Output the (X, Y) coordinate of the center of the cell containing the given text.  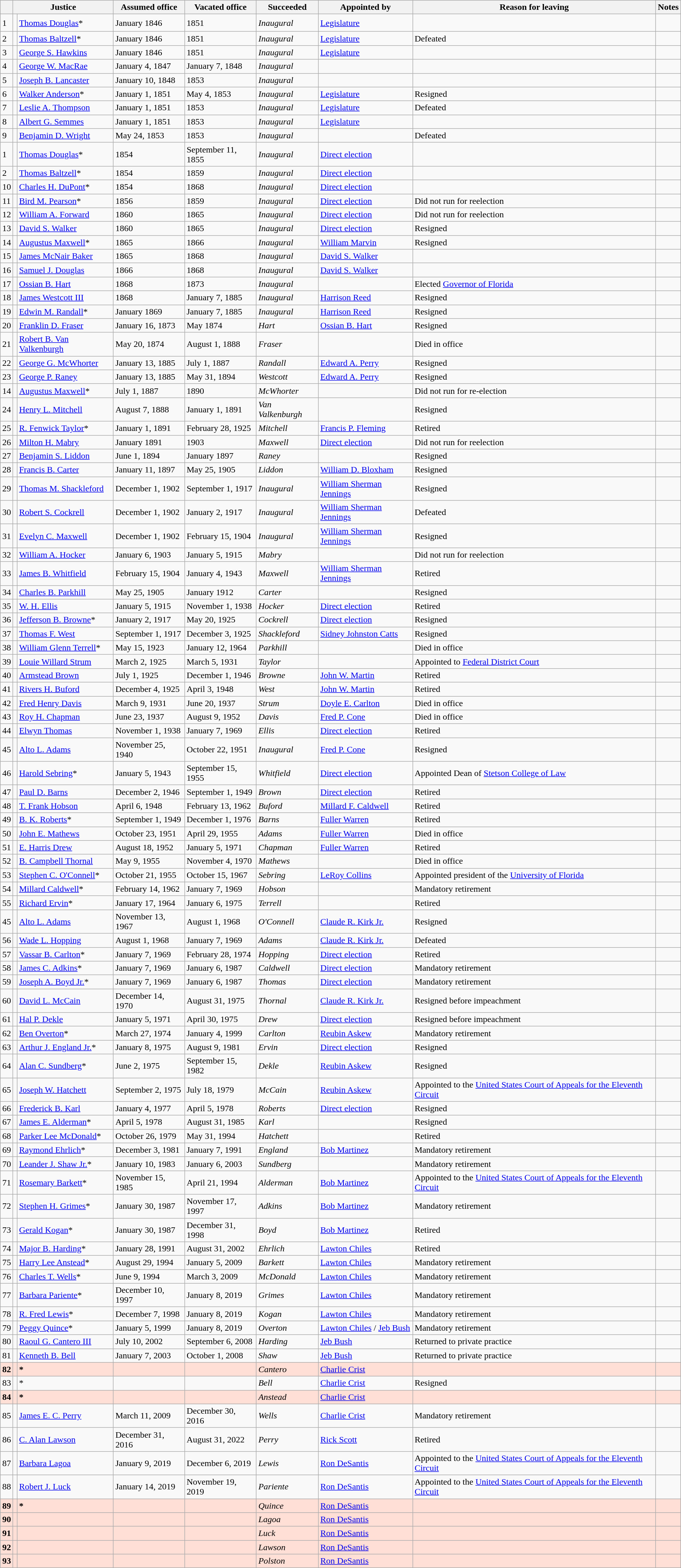
1873 (220, 284)
June 2, 1975 (149, 1066)
Harry Lee Anstead* (65, 1263)
James Westcott III (65, 298)
Robert S. Cockrell (65, 512)
August 1, 1888 (220, 344)
Barbara Lagoa (65, 1463)
March 3, 2009 (220, 1276)
December 4, 1925 (149, 689)
34 (7, 592)
Robert J. Luck (65, 1486)
Raymond Ehrlich* (65, 1150)
91 (7, 1533)
Joseph W. Hatchett (65, 1090)
68 (7, 1136)
Carter (287, 592)
May 24, 1853 (149, 135)
Liddon (287, 470)
Millard Caldwell* (65, 889)
Brown (287, 792)
September 6, 2008 (220, 1342)
Did not run for re-election (534, 391)
March 9, 1931 (149, 703)
October 15, 1967 (220, 875)
Parkhill (287, 648)
Appointed to Federal District Court (534, 661)
August 31, 2022 (220, 1439)
17 (7, 284)
72 (7, 1206)
James E. C. Perry (65, 1416)
January 14, 2019 (149, 1486)
George G. McWhorter (65, 363)
Appointed Dean of Stetson College of Law (534, 773)
March 2, 1925 (149, 661)
75 (7, 1263)
56 (7, 940)
5 (7, 80)
Francis B. Carter (65, 470)
Buford (287, 806)
O'Connell (287, 922)
Vacated office (220, 7)
29 (7, 488)
Barkett (287, 1263)
36 (7, 620)
George W. MacRae (65, 66)
Leslie A. Thompson (65, 108)
April 30, 1975 (220, 1019)
January 6, 2003 (220, 1164)
16 (7, 270)
49 (7, 820)
46 (7, 773)
March 11, 2009 (149, 1416)
44 (7, 731)
May 20, 1925 (220, 620)
William Marvin (365, 242)
Hatchett (287, 1136)
Taylor (287, 661)
December 1, 1946 (220, 675)
December 3, 1981 (149, 1150)
January 17, 1964 (149, 903)
54 (7, 889)
84 (7, 1397)
Gerald Kogan* (65, 1230)
Hobson (287, 889)
Hart (287, 325)
September 15, 1982 (220, 1066)
Joseph B. Lancaster (65, 80)
20 (7, 325)
Ehrlich (287, 1249)
52 (7, 861)
Fred Henry Davis (65, 703)
Stephen H. Grimes* (65, 1206)
West (287, 689)
Drew (287, 1019)
Stephen C. O'Connell* (65, 875)
R. Fred Lewis* (65, 1314)
Appointed by (365, 7)
Wade L. Hopping (65, 940)
Van Valkenburgh (287, 409)
Lawton Chiles / Jeb Bush (365, 1328)
35 (7, 606)
3 (7, 52)
Ervin (287, 1047)
Roberts (287, 1108)
January 5, 1999 (149, 1328)
51 (7, 847)
January 5, 2009 (220, 1263)
33 (7, 574)
40 (7, 675)
Ellis (287, 731)
Charles T. Wells* (65, 1276)
January 7, 2003 (149, 1355)
79 (7, 1328)
32 (7, 555)
Alan C. Sundberg* (65, 1066)
January 6, 1975 (220, 903)
Strum (287, 703)
Lagoa (287, 1520)
R. Fenwick Taylor* (65, 428)
25 (7, 428)
David L. McCain (65, 1001)
67 (7, 1122)
69 (7, 1150)
Cantero (287, 1369)
January 1912 (220, 592)
Barns (287, 820)
January 16, 1873 (149, 325)
Armstead Brown (65, 675)
1903 (220, 442)
McCain (287, 1090)
Mitchell (287, 428)
59 (7, 982)
April 6, 1948 (149, 806)
Shaw (287, 1355)
90 (7, 1520)
28 (7, 470)
Franklin D. Fraser (65, 325)
Rick Scott (365, 1439)
October 23, 1951 (149, 834)
Mabry (287, 555)
January 1869 (149, 312)
James E. Alderman* (65, 1122)
81 (7, 1355)
Thomas M. Shackleford (65, 488)
31 (7, 536)
38 (7, 648)
11 (7, 201)
Edwin M. Randall* (65, 312)
85 (7, 1416)
64 (7, 1066)
Perry (287, 1439)
May 31, 1994 (220, 1136)
James B. Whitfield (65, 574)
Shackleford (287, 634)
January 12, 1964 (220, 648)
66 (7, 1108)
November 15, 1985 (149, 1182)
February 28, 1974 (220, 954)
W. H. Ellis (65, 606)
27 (7, 456)
June 1, 1894 (149, 456)
86 (7, 1439)
Charles H. DuPont* (65, 187)
30 (7, 512)
1890 (220, 391)
Major B. Harding* (65, 1249)
Louie Willard Strum (65, 661)
November 13, 1967 (149, 922)
December 1, 1976 (220, 820)
July 18, 1979 (220, 1090)
Carlton (287, 1033)
May 4, 1853 (220, 94)
April 29, 1955 (220, 834)
42 (7, 703)
October 26, 1979 (149, 1136)
William A. Forward (65, 215)
39 (7, 661)
Francis P. Fleming (365, 428)
January 9, 2019 (149, 1463)
Alderman (287, 1182)
Thomas (287, 982)
November 17, 1997 (220, 1206)
January 10, 1848 (149, 80)
March 5, 1931 (220, 661)
50 (7, 834)
Elwyn Thomas (65, 731)
Davis (287, 717)
Raney (287, 456)
Henry L. Mitchell (65, 409)
88 (7, 1486)
Cockrell (287, 620)
Doyle E. Carlton (365, 703)
Hocker (287, 606)
62 (7, 1033)
Walker Anderson* (65, 94)
December 31, 2016 (149, 1439)
Bird M. Pearson* (65, 201)
William D. Bloxham (365, 470)
13 (7, 229)
December 31, 1998 (220, 1230)
George S. Hawkins (65, 52)
November 19, 2019 (220, 1486)
Polston (287, 1561)
January 28, 1991 (149, 1249)
Jefferson B. Browne* (65, 620)
Chapman (287, 847)
10 (7, 187)
July 10, 2002 (149, 1342)
Roy H. Chapman (65, 717)
Hal P. Dekle (65, 1019)
Frederick B. Karl (65, 1108)
48 (7, 806)
Peggy Quince* (65, 1328)
December 30, 2016 (220, 1416)
Luck (287, 1533)
Benjamin D. Wright (65, 135)
England (287, 1150)
LeRoy Collins (365, 875)
McWhorter (287, 391)
Justice (63, 7)
15 (7, 256)
January 6, 1903 (149, 555)
89 (7, 1506)
August 31, 2002 (220, 1249)
Benjamin S. Liddon (65, 456)
January 4, 1977 (149, 1108)
October 1, 2008 (220, 1355)
B. K. Roberts* (65, 820)
Reason for leaving (534, 7)
76 (7, 1276)
April 3, 1948 (220, 689)
Succeeded (287, 7)
65 (7, 1090)
Parker Lee McDonald* (65, 1136)
February 13, 1962 (220, 806)
Westcott (287, 377)
92 (7, 1547)
Lawson (287, 1547)
Whitfield (287, 773)
May 1874 (220, 325)
60 (7, 1001)
Arthur J. England Jr.* (65, 1047)
43 (7, 717)
63 (7, 1047)
Caldwell (287, 968)
April 21, 1994 (220, 1182)
January 7, 1848 (220, 66)
Richard Ervin* (65, 903)
Albert G. Semmes (65, 122)
November 25, 1940 (149, 750)
October 22, 1951 (220, 750)
55 (7, 903)
December 2, 1946 (149, 792)
James McNair Baker (65, 256)
George P. Raney (65, 377)
83 (7, 1383)
Browne (287, 675)
Bell (287, 1383)
Mathews (287, 861)
William A. Hocker (65, 555)
22 (7, 363)
December 6, 2019 (220, 1463)
57 (7, 954)
August 9, 1952 (220, 717)
Adkins (287, 1206)
Thornal (287, 1001)
Notes (668, 7)
4 (7, 66)
January 1897 (220, 456)
19 (7, 312)
September 11, 1855 (220, 154)
June 23, 1937 (149, 717)
37 (7, 634)
Vassar B. Carlton* (65, 954)
61 (7, 1019)
Lewis (287, 1463)
41 (7, 689)
Assumed office (149, 7)
December 10, 1997 (149, 1295)
Harding (287, 1342)
William Glenn Terrell* (65, 648)
C. Alan Lawson (65, 1439)
Terrell (287, 903)
John E. Mathews (65, 834)
January 4, 1847 (149, 66)
Elected Governor of Florida (534, 284)
January 4, 1943 (220, 574)
January 10, 1983 (149, 1164)
18 (7, 298)
Grimes (287, 1295)
January 8, 1975 (149, 1047)
Milton H. Mabry (65, 442)
82 (7, 1369)
Hopping (287, 954)
November 4, 1970 (220, 861)
Barbara Pariente* (65, 1295)
February 28, 1925 (220, 428)
December 3, 1925 (220, 634)
Sebring (287, 875)
March 27, 1974 (149, 1033)
70 (7, 1164)
8 (7, 122)
June 20, 1937 (220, 703)
12 (7, 215)
Evelyn C. Maxwell (65, 536)
53 (7, 875)
James C. Adkins* (65, 968)
August 29, 1994 (149, 1263)
February 14, 1962 (149, 889)
May 31, 1894 (220, 377)
May 20, 1874 (149, 344)
September 2, 1975 (149, 1090)
26 (7, 442)
Charles B. Parkhill (65, 592)
Raoul G. Cantero III (65, 1342)
Sidney Johnston Catts (365, 634)
74 (7, 1249)
Anstead (287, 1397)
December 14, 1970 (149, 1001)
7 (7, 108)
January 4, 1999 (220, 1033)
Sundberg (287, 1164)
E. Harris Drew (65, 847)
Quince (287, 1506)
Thomas F. West (65, 634)
July 1, 1925 (149, 675)
August 18, 1952 (149, 847)
January 5, 1943 (149, 773)
B. Campbell Thornal (65, 861)
September 15, 1955 (220, 773)
McDonald (287, 1276)
Millard F. Caldwell (365, 806)
58 (7, 968)
Dekle (287, 1066)
24 (7, 409)
January 1891 (149, 442)
Samuel J. Douglas (65, 270)
6 (7, 94)
Appointed president of the University of Florida (534, 875)
January 11, 1897 (149, 470)
Rivers H. Buford (65, 689)
Ben Overton* (65, 1033)
23 (7, 377)
47 (7, 792)
August 7, 1888 (149, 409)
Randall (287, 363)
Pariente (287, 1486)
May 9, 1955 (149, 861)
June 9, 1994 (149, 1276)
Boyd (287, 1230)
January 7, 1991 (220, 1150)
73 (7, 1230)
9 (7, 135)
December 7, 1998 (149, 1314)
71 (7, 1182)
August 31, 1985 (220, 1122)
May 15, 1923 (149, 648)
T. Frank Hobson (65, 806)
Rosemary Barkett* (65, 1182)
Joseph A. Boyd Jr.* (65, 982)
August 31, 1975 (220, 1001)
Paul D. Barns (65, 792)
78 (7, 1314)
21 (7, 344)
Wells (287, 1416)
Overton (287, 1328)
Kogan (287, 1314)
October 21, 1955 (149, 875)
Leander J. Shaw Jr.* (65, 1164)
Robert B. Van Valkenburgh (65, 344)
Kenneth B. Bell (65, 1355)
Karl (287, 1122)
93 (7, 1561)
Harold Sebring* (65, 773)
87 (7, 1463)
1856 (149, 201)
Fraser (287, 344)
77 (7, 1295)
80 (7, 1342)
August 9, 1981 (220, 1047)
